Return the [X, Y] coordinate for the center point of the cell that contains the specified text.  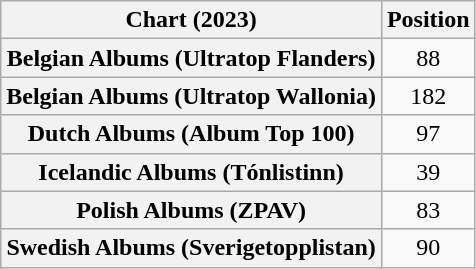
182 [428, 96]
Belgian Albums (Ultratop Wallonia) [192, 96]
Swedish Albums (Sverigetopplistan) [192, 248]
88 [428, 58]
Icelandic Albums (Tónlistinn) [192, 172]
Belgian Albums (Ultratop Flanders) [192, 58]
Position [428, 20]
83 [428, 210]
97 [428, 134]
Dutch Albums (Album Top 100) [192, 134]
Chart (2023) [192, 20]
39 [428, 172]
Polish Albums (ZPAV) [192, 210]
90 [428, 248]
